Output the [x, y] coordinate of the center of the cell containing the given text.  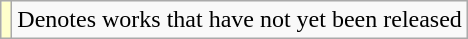
Denotes works that have not yet been released [240, 20]
